For the text-containing cell, return its midpoint in [x, y] coordinate format. 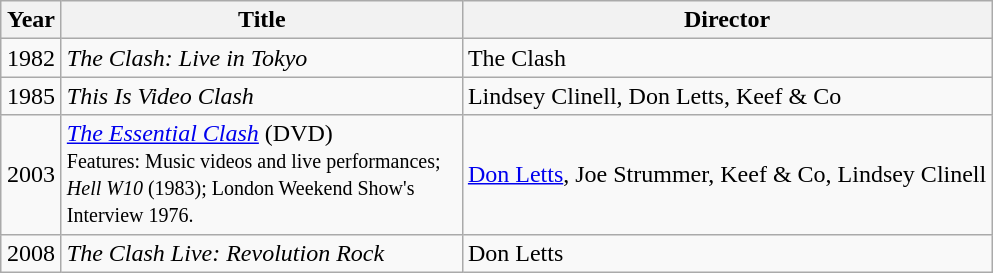
Year [32, 20]
1985 [32, 96]
The Clash Live: Revolution Rock [262, 253]
The Clash: Live in Tokyo [262, 58]
2008 [32, 253]
1982 [32, 58]
This Is Video Clash [262, 96]
The Essential Clash (DVD) Features: Music videos and live performances; Hell W10 (1983); London Weekend Show's Interview 1976. [262, 174]
Don Letts [726, 253]
2003 [32, 174]
Lindsey Clinell, Don Letts, Keef & Co [726, 96]
Director [726, 20]
Title [262, 20]
The Clash [726, 58]
Don Letts, Joe Strummer, Keef & Co, Lindsey Clinell [726, 174]
